For the text-containing cell, return its midpoint in [X, Y] coordinate format. 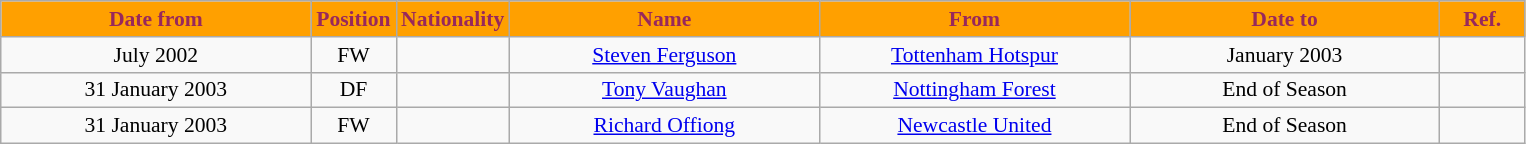
Tony Vaughan [664, 90]
Name [664, 19]
Position [354, 19]
Richard Offiong [664, 126]
Newcastle United [974, 126]
From [974, 19]
Nationality [452, 19]
Date to [1285, 19]
July 2002 [156, 55]
Date from [156, 19]
DF [354, 90]
Ref. [1482, 19]
Tottenham Hotspur [974, 55]
Steven Ferguson [664, 55]
January 2003 [1285, 55]
Nottingham Forest [974, 90]
